Locate the cell with the specified text and output its [x, y] center coordinate. 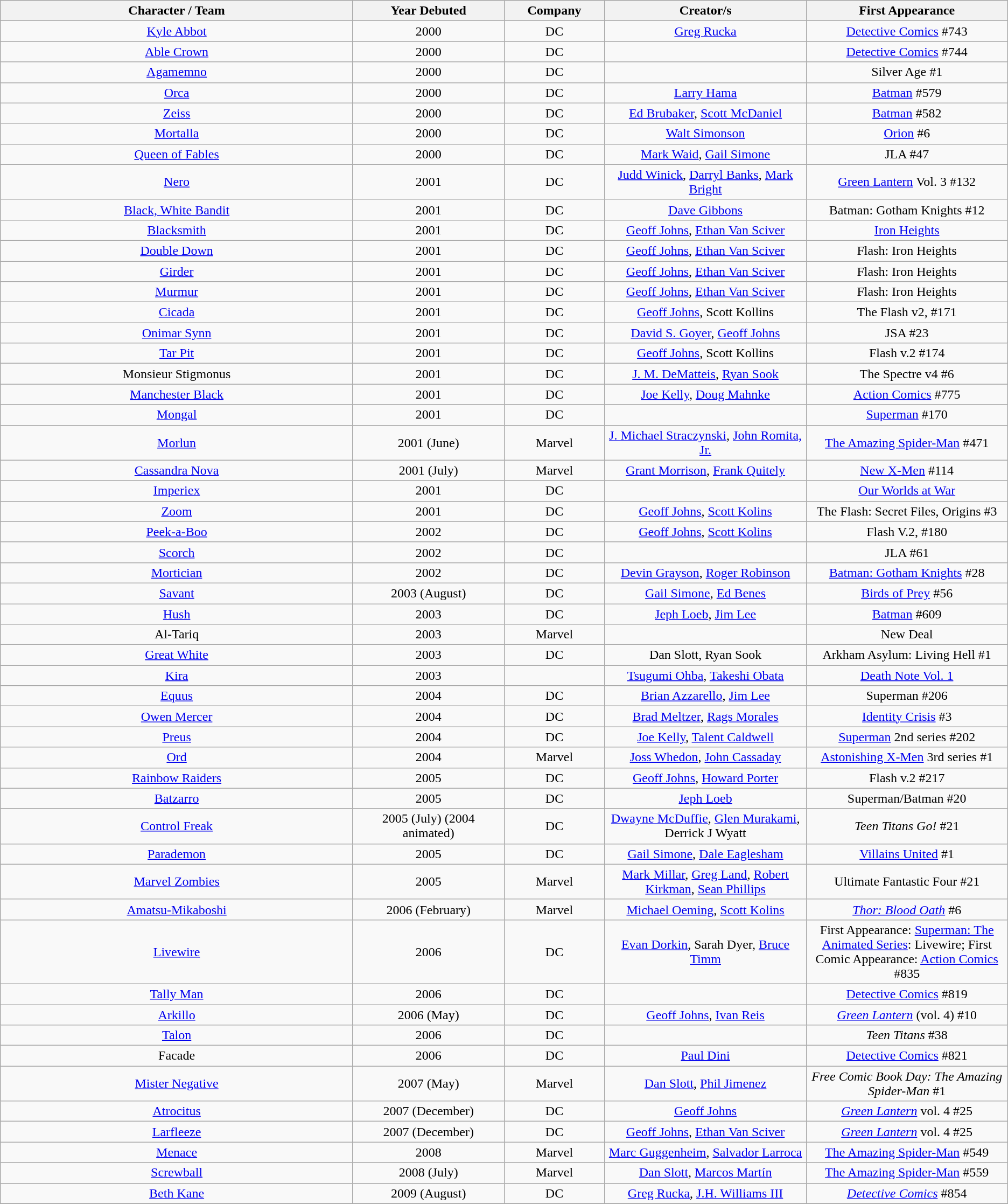
Cicada [177, 312]
Detective Comics #819 [907, 994]
New X-Men #114 [907, 470]
Greg Rucka [705, 31]
Orca [177, 93]
The Spectre v4 #6 [907, 374]
Peek-a-Boo [177, 532]
Joe Kelly, Talent Caldwell [705, 737]
Brian Azzarello, Jim Lee [705, 696]
Superman #170 [907, 415]
Walt Simonson [705, 134]
Owen Mercer [177, 716]
Action Comics #775 [907, 394]
Teen Titans #38 [907, 1035]
Superman #206 [907, 696]
Batman #609 [907, 614]
Kira [177, 676]
Mongal [177, 415]
Iron Heights [907, 230]
Ed Brubaker, Scott McDaniel [705, 113]
2005 (July) (2004 animated) [429, 826]
Batman: Gotham Knights #12 [907, 210]
Tar Pit [177, 353]
Ultimate Fantastic Four #21 [907, 881]
Tally Man [177, 994]
Flash V.2, #180 [907, 532]
Joss Whedon, John Cassaday [705, 757]
New Deal [907, 635]
Facade [177, 1056]
Brad Meltzer, Rags Morales [705, 716]
Cassandra Nova [177, 470]
2003 (August) [429, 593]
Astonishing X-Men 3rd series #1 [907, 757]
Atrocitus [177, 1111]
Gail Simone, Ed Benes [705, 593]
J. Michael Straczynski, John Romita, Jr. [705, 443]
Control Freak [177, 826]
Queen of Fables [177, 154]
Great White [177, 655]
Batzarro [177, 798]
Larfleeze [177, 1132]
Dave Gibbons [705, 210]
Preus [177, 737]
Superman/Batman #20 [907, 798]
Batman #582 [907, 113]
Agamemno [177, 72]
Dan Slott, Ryan Sook [705, 655]
The Amazing Spider-Man #559 [907, 1173]
Al-Tariq [177, 635]
Judd Winick, Darryl Banks, Mark Bright [705, 182]
Black, White Bandit [177, 210]
JSA #23 [907, 333]
Green Lantern (vol. 4) #10 [907, 1014]
Character / Team [177, 11]
The Amazing Spider-Man #549 [907, 1152]
Tsugumi Ohba, Takeshi Obata [705, 676]
Silver Age #1 [907, 72]
Arkham Asylum: Living Hell #1 [907, 655]
Equus [177, 696]
Teen Titans Go! #21 [907, 826]
2006 (May) [429, 1014]
Evan Dorkin, Sarah Dyer, Bruce Timm [705, 951]
Menace [177, 1152]
2006 (February) [429, 909]
Parademon [177, 854]
Onimar Synn [177, 333]
David S. Goyer, Geoff Johns [705, 333]
Nero [177, 182]
The Amazing Spider-Man #471 [907, 443]
Double Down [177, 250]
Our Worlds at War [907, 491]
Flash v.2 #217 [907, 778]
Marc Guggenheim, Salvador Larroca [705, 1152]
Orion #6 [907, 134]
Able Crown [177, 52]
Detective Comics #854 [907, 1193]
Livewire [177, 951]
Marvel Zombies [177, 881]
Manchester Black [177, 394]
Amatsu-Mikaboshi [177, 909]
First Appearance: Superman: The Animated Series: Livewire; First Comic Appearance: Action Comics #835 [907, 951]
Flash v.2 #174 [907, 353]
Dwayne McDuffie, Glen Murakami, Derrick J Wyatt [705, 826]
Zeiss [177, 113]
Geoff Johns [705, 1111]
JLA #47 [907, 154]
Company [555, 11]
Geoff Johns, Ivan Reis [705, 1014]
The Flash v2, #171 [907, 312]
Ord [177, 757]
Jeph Loeb [705, 798]
Mortalla [177, 134]
Villains United #1 [907, 854]
Gail Simone, Dale Eaglesham [705, 854]
Mark Waid, Gail Simone [705, 154]
Hush [177, 614]
J. M. DeMatteis, Ryan Sook [705, 374]
Beth Kane [177, 1193]
Geoff Johns, Howard Porter [705, 778]
Larry Hama [705, 93]
Dan Slott, Phil Jimenez [705, 1084]
Greg Rucka, J.H. Williams III [705, 1193]
Grant Morrison, Frank Quitely [705, 470]
Rainbow Raiders [177, 778]
Thor: Blood Oath #6 [907, 909]
Year Debuted [429, 11]
Blacksmith [177, 230]
First Appearance [907, 11]
2009 (August) [429, 1193]
2001 (July) [429, 470]
Mortician [177, 573]
Dan Slott, Marcos Martín [705, 1173]
Batman #579 [907, 93]
Superman 2nd series #202 [907, 737]
Detective Comics #821 [907, 1056]
Girder [177, 271]
Talon [177, 1035]
Jeph Loeb, Jim Lee [705, 614]
Mark Millar, Greg Land, Robert Kirkman, Sean Phillips [705, 881]
Death Note Vol. 1 [907, 676]
2008 (July) [429, 1173]
2001 (June) [429, 443]
Monsieur Stigmonus [177, 374]
Devin Grayson, Roger Robinson [705, 573]
Arkillo [177, 1014]
Detective Comics #743 [907, 31]
Murmur [177, 292]
Morlun [177, 443]
Creator/s [705, 11]
Screwball [177, 1173]
Zoom [177, 511]
Michael Oeming, Scott Kolins [705, 909]
The Flash: Secret Files, Origins #3 [907, 511]
Identity Crisis #3 [907, 716]
2008 [429, 1152]
2007 (May) [429, 1084]
Mister Negative [177, 1084]
Birds of Prey #56 [907, 593]
Imperiex [177, 491]
Joe Kelly, Doug Mahnke [705, 394]
Free Comic Book Day: The Amazing Spider-Man #1 [907, 1084]
JLA #61 [907, 552]
Green Lantern Vol. 3 #132 [907, 182]
Batman: Gotham Knights #28 [907, 573]
Detective Comics #744 [907, 52]
Paul Dini [705, 1056]
Scorch [177, 552]
Savant [177, 593]
Kyle Abbot [177, 31]
